Find where the given text appears and provide that cell's center as [x, y] coordinate. 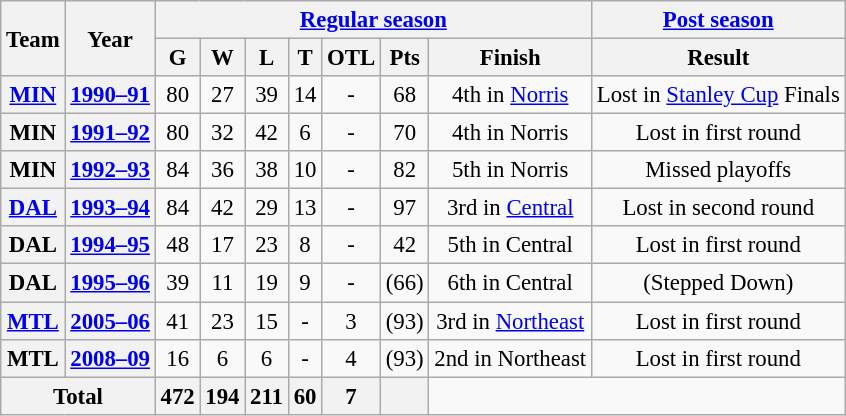
1993–94 [110, 208]
Regular season [373, 20]
Missed playoffs [718, 170]
T [304, 58]
38 [267, 170]
68 [404, 95]
27 [222, 95]
10 [304, 170]
82 [404, 170]
2008–09 [110, 358]
1994–95 [110, 245]
3 [352, 321]
211 [267, 396]
29 [267, 208]
19 [267, 283]
(Stepped Down) [718, 283]
9 [304, 283]
11 [222, 283]
1991–92 [110, 133]
60 [304, 396]
4 [352, 358]
Team [33, 38]
13 [304, 208]
1990–91 [110, 95]
97 [404, 208]
W [222, 58]
5th in Central [510, 245]
OTL [352, 58]
6th in Central [510, 283]
48 [178, 245]
15 [267, 321]
41 [178, 321]
3rd in Northeast [510, 321]
16 [178, 358]
G [178, 58]
8 [304, 245]
Year [110, 38]
1992–93 [110, 170]
Finish [510, 58]
Pts [404, 58]
Result [718, 58]
472 [178, 396]
Lost in second round [718, 208]
2nd in Northeast [510, 358]
17 [222, 245]
Total [78, 396]
L [267, 58]
194 [222, 396]
14 [304, 95]
5th in Norris [510, 170]
70 [404, 133]
(66) [404, 283]
Post season [718, 20]
Lost in Stanley Cup Finals [718, 95]
2005–06 [110, 321]
1995–96 [110, 283]
3rd in Central [510, 208]
36 [222, 170]
7 [352, 396]
32 [222, 133]
